Determine the [X, Y] coordinate at the center of the cell enclosing the given text.  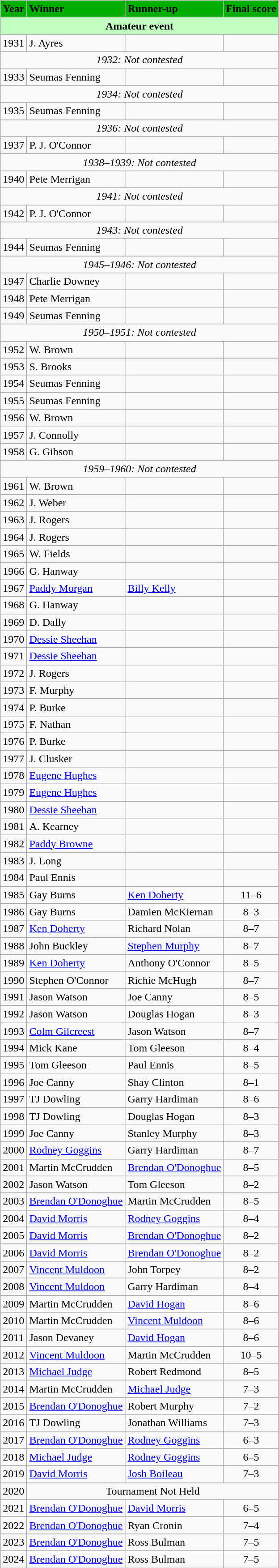
J. Connolly [76, 435]
1942 [13, 214]
1988 [13, 946]
Ryan Cronin [174, 1525]
Stephen O'Connor [76, 980]
2019 [13, 1474]
1952 [13, 350]
2018 [13, 1457]
D. Dally [76, 622]
2011 [13, 1338]
J. Long [76, 861]
S. Brooks [76, 367]
1987 [13, 929]
1997 [13, 1099]
1990 [13, 980]
2024 [13, 1559]
Damien McKiernan [174, 912]
Stanley Murphy [174, 1133]
1992 [13, 1014]
1969 [13, 622]
2014 [13, 1389]
Jonathan Williams [174, 1423]
1970 [13, 639]
2009 [13, 1304]
1949 [13, 316]
Anthony O'Connor [174, 963]
1976 [13, 741]
2016 [13, 1423]
1945–1946: Not contested [139, 265]
1937 [13, 145]
1979 [13, 793]
1982 [13, 844]
1938–1939: Not contested [139, 162]
F. Nathan [76, 724]
2007 [13, 1269]
Robert Redmond [174, 1372]
J. Weber [76, 503]
J. Clusker [76, 759]
2020 [13, 1491]
Richie McHugh [174, 980]
2010 [13, 1321]
11–6 [251, 895]
1953 [13, 367]
1948 [13, 299]
1980 [13, 810]
Billy Kelly [174, 588]
2005 [13, 1235]
1933 [13, 77]
John Torpey [174, 1269]
6–3 [251, 1440]
1975 [13, 724]
1995 [13, 1065]
1964 [13, 537]
2023 [13, 1542]
2017 [13, 1440]
Runner-up [174, 9]
1957 [13, 435]
John Buckley [76, 946]
1971 [13, 656]
1996 [13, 1082]
10–5 [251, 1355]
1994 [13, 1048]
1936: Not contested [139, 128]
1986 [13, 912]
2000 [13, 1150]
1943: Not contested [139, 231]
1977 [13, 759]
Shay Clinton [174, 1082]
Amateur event [139, 26]
A. Kearney [76, 827]
1932: Not contested [139, 60]
2006 [13, 1252]
8–1 [251, 1082]
2003 [13, 1201]
1966 [13, 571]
1974 [13, 707]
J. Ayres [76, 43]
Stephen Murphy [174, 946]
1940 [13, 179]
1967 [13, 588]
7–4 [251, 1525]
1934: Not contested [139, 94]
G. Gibson [76, 452]
2008 [13, 1286]
Josh Boileau [174, 1474]
2001 [13, 1167]
Robert Murphy [174, 1406]
2002 [13, 1184]
Year [13, 9]
1944 [13, 248]
1991 [13, 997]
1968 [13, 605]
1959–1960: Not contested [139, 469]
2013 [13, 1372]
1973 [13, 690]
1954 [13, 384]
1950–1951: Not contested [139, 333]
1978 [13, 776]
Charlie Downey [76, 282]
1985 [13, 895]
1958 [13, 452]
1947 [13, 282]
1989 [13, 963]
2012 [13, 1355]
1941: Not contested [139, 196]
Paddy Morgan [76, 588]
1998 [13, 1116]
1984 [13, 878]
Mick Kane [76, 1048]
Paddy Browne [76, 844]
2004 [13, 1218]
1962 [13, 503]
1983 [13, 861]
1963 [13, 520]
1999 [13, 1133]
2021 [13, 1508]
Colm Gilcreest [76, 1031]
1961 [13, 486]
1935 [13, 111]
1956 [13, 418]
1981 [13, 827]
Final score [251, 9]
Tournament Not Held [153, 1491]
1931 [13, 43]
1955 [13, 401]
1972 [13, 673]
7–2 [251, 1406]
F. Murphy [76, 690]
2015 [13, 1406]
1965 [13, 554]
W. Fields [76, 554]
Jason Devaney [76, 1338]
Richard Nolan [174, 929]
2022 [13, 1525]
Winner [76, 9]
1993 [13, 1031]
